Return [x, y] of the center of cell containing provided text 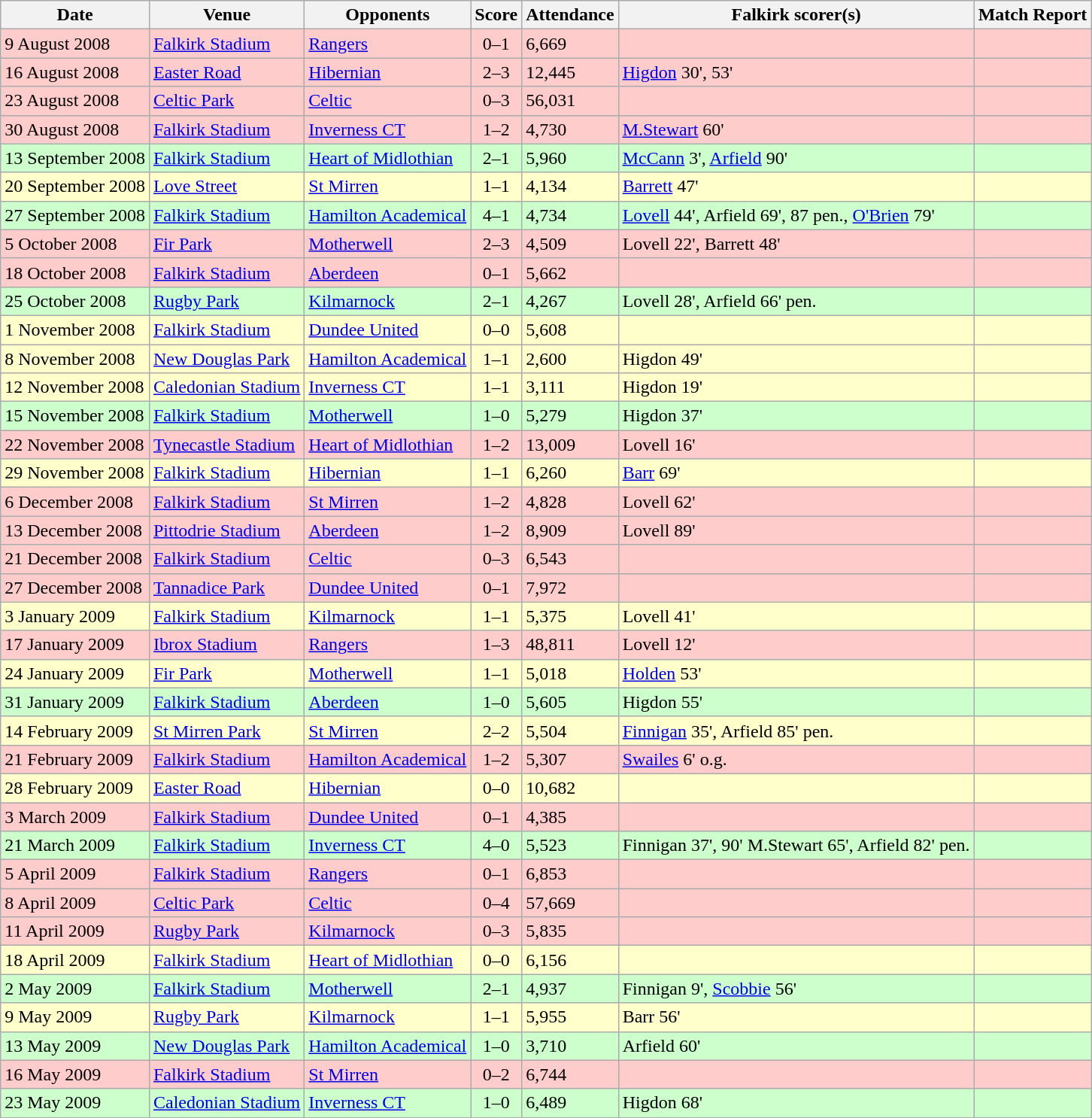
2 May 2009 [75, 989]
18 October 2008 [75, 272]
2,600 [570, 359]
Higdon 55' [796, 702]
6,669 [570, 44]
21 December 2008 [75, 559]
Pittodrie Stadium [226, 530]
5,375 [570, 616]
Match Report [1033, 15]
Love Street [226, 187]
22 November 2008 [75, 445]
5,608 [570, 330]
4,734 [570, 215]
6,489 [570, 1103]
Score [496, 15]
Higdon 30', 53' [796, 72]
Higdon 19' [796, 387]
8,909 [570, 530]
25 October 2008 [75, 301]
29 November 2008 [75, 473]
Barrett 47' [796, 187]
Lovell 41' [796, 616]
1 November 2008 [75, 330]
28 February 2009 [75, 788]
Holden 53' [796, 673]
3 March 2009 [75, 816]
Date [75, 15]
12 November 2008 [75, 387]
Lovell 89' [796, 530]
4,385 [570, 816]
Finnigan 35', Arfield 85' pen. [796, 731]
14 February 2009 [75, 731]
Ibrox Stadium [226, 645]
Lovell 44', Arfield 69', 87 pen., O'Brien 79' [796, 215]
6,543 [570, 559]
4–0 [496, 846]
5,605 [570, 702]
Barr 69' [796, 473]
Finnigan 37', 90' M.Stewart 65', Arfield 82' pen. [796, 846]
8 November 2008 [75, 359]
12,445 [570, 72]
3 January 2009 [75, 616]
4–1 [496, 215]
17 January 2009 [75, 645]
7,972 [570, 588]
Lovell 12' [796, 645]
13 December 2008 [75, 530]
6,156 [570, 960]
57,669 [570, 903]
24 January 2009 [75, 673]
2–2 [496, 731]
Higdon 49' [796, 359]
Arfield 60' [796, 1046]
Barr 56' [796, 1017]
6,260 [570, 473]
5 April 2009 [75, 874]
4,267 [570, 301]
4,509 [570, 244]
Lovell 28', Arfield 66' pen. [796, 301]
23 August 2008 [75, 101]
4,134 [570, 187]
5,523 [570, 846]
16 May 2009 [75, 1074]
5,955 [570, 1017]
6,744 [570, 1074]
27 September 2008 [75, 215]
Finnigan 9', Scobbie 56' [796, 989]
5,018 [570, 673]
4,937 [570, 989]
30 August 2008 [75, 129]
Swailes 6' o.g. [796, 759]
27 December 2008 [75, 588]
56,031 [570, 101]
8 April 2009 [75, 903]
4,828 [570, 502]
48,811 [570, 645]
Tynecastle Stadium [226, 445]
Venue [226, 15]
21 March 2009 [75, 846]
9 August 2008 [75, 44]
13 May 2009 [75, 1046]
5,662 [570, 272]
23 May 2009 [75, 1103]
6,853 [570, 874]
11 April 2009 [75, 931]
Lovell 16' [796, 445]
Falkirk scorer(s) [796, 15]
16 August 2008 [75, 72]
M.Stewart 60' [796, 129]
Attendance [570, 15]
5,835 [570, 931]
Higdon 37' [796, 416]
20 September 2008 [75, 187]
Tannadice Park [226, 588]
5,960 [570, 158]
5 October 2008 [75, 244]
McCann 3', Arfield 90' [796, 158]
18 April 2009 [75, 960]
15 November 2008 [75, 416]
1–3 [496, 645]
Opponents [388, 15]
0–4 [496, 903]
0–2 [496, 1074]
St Mirren Park [226, 731]
5,504 [570, 731]
Higdon 68' [796, 1103]
Lovell 62' [796, 502]
3,111 [570, 387]
9 May 2009 [75, 1017]
31 January 2009 [75, 702]
13 September 2008 [75, 158]
6 December 2008 [75, 502]
Lovell 22', Barrett 48' [796, 244]
10,682 [570, 788]
3,710 [570, 1046]
13,009 [570, 445]
21 February 2009 [75, 759]
4,730 [570, 129]
5,307 [570, 759]
5,279 [570, 416]
